Output the [X, Y] coordinate of the center of the cell containing the given text.  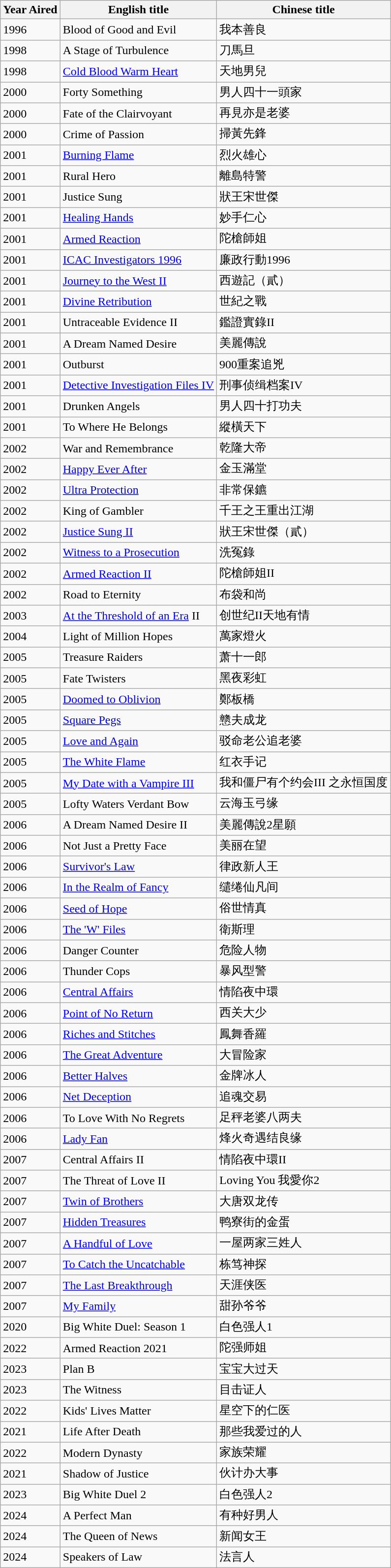
新闻女王 [304, 1536]
一屋两家三姓人 [304, 1243]
Armed Reaction II [138, 573]
有种好男人 [304, 1515]
红衣手记 [304, 762]
洗冤錄 [304, 553]
西遊記（貳） [304, 281]
那些我爱过的人 [304, 1432]
The Threat of Love II [138, 1181]
A Perfect Man [138, 1515]
The Great Adventure [138, 1055]
鸭寮街的金蛋 [304, 1222]
900重案追兇 [304, 365]
伙计办大事 [304, 1474]
美麗傳說 [304, 343]
缱绻仙凡间 [304, 888]
大唐双龙传 [304, 1202]
乾隆大帝 [304, 448]
足秤老婆八两夫 [304, 1118]
Better Halves [138, 1076]
Square Pegs [138, 720]
法言人 [304, 1558]
白色强人1 [304, 1328]
Plan B [138, 1369]
情陷夜中環 [304, 992]
離島特警 [304, 176]
Armed Reaction 2021 [138, 1348]
Untraceable Evidence II [138, 323]
大冒险家 [304, 1055]
Cold Blood Warm Heart [138, 72]
金牌冰人 [304, 1076]
Witness to a Prosecution [138, 553]
鑑證實錄II [304, 323]
Big White Duel 2 [138, 1495]
Lady Fan [138, 1139]
狀王宋世傑 [304, 197]
我和僵尸有个约会III 之永恒国度 [304, 783]
陀槍師姐 [304, 239]
Not Just a Pretty Face [138, 846]
Road to Eternity [138, 595]
To Love With No Regrets [138, 1118]
Healing Hands [138, 218]
The Witness [138, 1390]
Danger Counter [138, 951]
Fate of the Clairvoyant [138, 113]
戆夫成龙 [304, 720]
美丽在望 [304, 846]
The Last Breakthrough [138, 1285]
A Handful of Love [138, 1243]
Thunder Cops [138, 972]
目击证人 [304, 1390]
Point of No Return [138, 1013]
Divine Retribution [138, 302]
Life After Death [138, 1432]
Armed Reaction [138, 239]
War and Remembrance [138, 448]
Chinese title [304, 10]
Detective Investigation Files IV [138, 385]
2020 [30, 1328]
Hidden Treasures [138, 1222]
Justice Sung [138, 197]
我本善良 [304, 30]
ICAC Investigators 1996 [138, 260]
Net Deception [138, 1097]
千王之王重出江湖 [304, 511]
Blood of Good and Evil [138, 30]
天涯侠医 [304, 1285]
黑夜彩虹 [304, 679]
The White Flame [138, 762]
Forty Something [138, 92]
English title [138, 10]
甜孙爷爷 [304, 1306]
Light of Million Hopes [138, 636]
布袋和尚 [304, 595]
鄭板橋 [304, 699]
Treasure Raiders [138, 658]
陀强师姐 [304, 1348]
Outburst [138, 365]
Kids' Lives Matter [138, 1411]
家族荣耀 [304, 1452]
Burning Flame [138, 155]
2003 [30, 616]
Seed of Hope [138, 909]
In the Realm of Fancy [138, 888]
Central Affairs [138, 992]
男人四十打功夫 [304, 406]
To Where He Belongs [138, 428]
陀槍師姐II [304, 573]
男人四十一頭家 [304, 92]
危险人物 [304, 951]
Survivor's Law [138, 866]
再見亦是老婆 [304, 113]
萬家燈火 [304, 636]
刑事侦缉档案IV [304, 385]
非常保鑣 [304, 490]
Fate Twisters [138, 679]
A Stage of Turbulence [138, 50]
廉政行動1996 [304, 260]
The Queen of News [138, 1536]
At the Threshold of an Era II [138, 616]
Loving You 我愛你2 [304, 1181]
Modern Dynasty [138, 1452]
星空下的仁医 [304, 1411]
Year Aired [30, 10]
King of Gambler [138, 511]
My Date with a Vampire III [138, 783]
Doomed to Oblivion [138, 699]
刀馬旦 [304, 50]
创世纪II天地有情 [304, 616]
Crime of Passion [138, 135]
云海玉弓缘 [304, 804]
追魂交易 [304, 1097]
西关大少 [304, 1013]
妙手仁心 [304, 218]
Love and Again [138, 741]
烈火雄心 [304, 155]
掃黃先鋒 [304, 135]
Central Affairs II [138, 1159]
Happy Ever After [138, 469]
栋笃神探 [304, 1265]
世紀之戰 [304, 302]
To Catch the Uncatchable [138, 1265]
天地男兒 [304, 72]
Drunken Angels [138, 406]
Speakers of Law [138, 1558]
Journey to the West II [138, 281]
美麗傳說2星願 [304, 825]
Riches and Stitches [138, 1035]
Lofty Waters Verdant Bow [138, 804]
縱橫天下 [304, 428]
My Family [138, 1306]
Big White Duel: Season 1 [138, 1328]
2004 [30, 636]
Rural Hero [138, 176]
A Dream Named Desire [138, 343]
A Dream Named Desire II [138, 825]
Twin of Brothers [138, 1202]
Ultra Protection [138, 490]
Shadow of Justice [138, 1474]
The 'W' Files [138, 929]
鳳舞香羅 [304, 1035]
金玉滿堂 [304, 469]
律政新人王 [304, 866]
狀王宋世傑（貳） [304, 532]
萧十一郎 [304, 658]
宝宝大过天 [304, 1369]
烽火奇遇结良缘 [304, 1139]
衛斯理 [304, 929]
情陷夜中環II [304, 1159]
白色强人2 [304, 1495]
Justice Sung II [138, 532]
1996 [30, 30]
暴风型警 [304, 972]
俗世情真 [304, 909]
驳命老公追老婆 [304, 741]
